Identify which cell holds the provided text, then report its (X, Y) central coordinate. 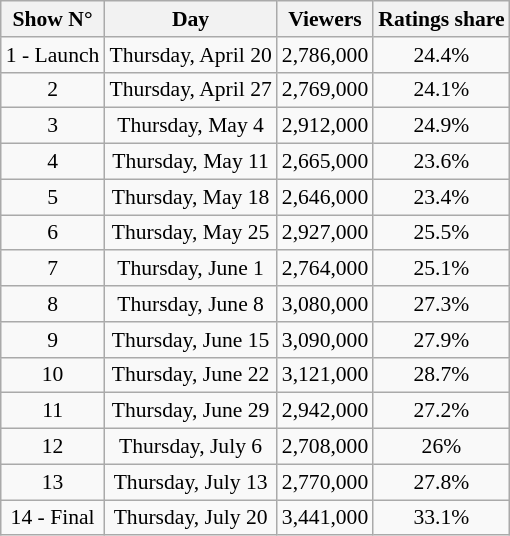
27.2% (441, 411)
1 - Launch (53, 55)
27.3% (441, 304)
Thursday, June 29 (190, 411)
Thursday, April 20 (190, 55)
Thursday, May 4 (190, 126)
12 (53, 447)
2,912,000 (325, 126)
10 (53, 375)
Thursday, May 18 (190, 197)
3,080,000 (325, 304)
Thursday, June 8 (190, 304)
Viewers (325, 19)
27.9% (441, 340)
25.1% (441, 269)
2,942,000 (325, 411)
3,441,000 (325, 518)
11 (53, 411)
14 - Final (53, 518)
2,665,000 (325, 162)
Day (190, 19)
2,786,000 (325, 55)
2,927,000 (325, 233)
2,764,000 (325, 269)
2,770,000 (325, 482)
2,708,000 (325, 447)
2,769,000 (325, 90)
23.6% (441, 162)
3 (53, 126)
7 (53, 269)
2 (53, 90)
24.9% (441, 126)
Thursday, July 13 (190, 482)
Thursday, July 6 (190, 447)
Ratings share (441, 19)
2,646,000 (325, 197)
25.5% (441, 233)
Show N° (53, 19)
Thursday, April 27 (190, 90)
23.4% (441, 197)
Thursday, May 25 (190, 233)
Thursday, June 22 (190, 375)
4 (53, 162)
3,121,000 (325, 375)
26% (441, 447)
Thursday, June 1 (190, 269)
24.1% (441, 90)
3,090,000 (325, 340)
9 (53, 340)
24.4% (441, 55)
13 (53, 482)
28.7% (441, 375)
27.8% (441, 482)
Thursday, July 20 (190, 518)
Thursday, May 11 (190, 162)
5 (53, 197)
6 (53, 233)
8 (53, 304)
33.1% (441, 518)
Thursday, June 15 (190, 340)
